Return (X, Y) of the center of cell containing provided text 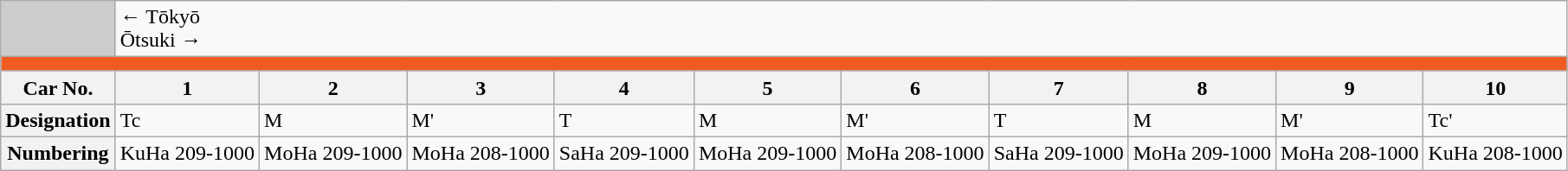
5 (767, 87)
7 (1058, 87)
KuHa 208-1000 (1495, 153)
8 (1202, 87)
2 (333, 87)
1 (187, 87)
6 (915, 87)
10 (1495, 87)
3 (481, 87)
Car No. (58, 87)
← TōkyōŌtsuki → (842, 29)
Numbering (58, 153)
Tc (187, 120)
4 (623, 87)
9 (1350, 87)
KuHa 209-1000 (187, 153)
Designation (58, 120)
Tc' (1495, 120)
